Determine the (x, y) coordinate at the center of the cell enclosing the given text.  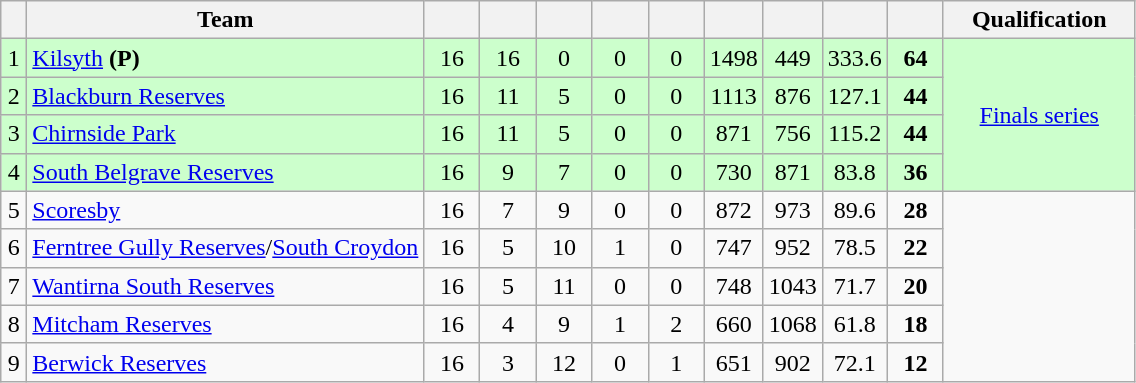
64 (915, 58)
Berwick Reserves (226, 362)
Team (226, 20)
127.1 (854, 96)
20 (915, 286)
18 (915, 324)
902 (792, 362)
1043 (792, 286)
1068 (792, 324)
South Belgrave Reserves (226, 172)
730 (734, 172)
Wantirna South Reserves (226, 286)
28 (915, 210)
651 (734, 362)
952 (792, 248)
660 (734, 324)
449 (792, 58)
876 (792, 96)
115.2 (854, 134)
8 (14, 324)
756 (792, 134)
Scoresby (226, 210)
72.1 (854, 362)
747 (734, 248)
Mitcham Reserves (226, 324)
973 (792, 210)
748 (734, 286)
Kilsyth (P) (226, 58)
Finals series (1039, 115)
Qualification (1039, 20)
6 (14, 248)
89.6 (854, 210)
83.8 (854, 172)
Blackburn Reserves (226, 96)
333.6 (854, 58)
1498 (734, 58)
61.8 (854, 324)
22 (915, 248)
Ferntree Gully Reserves/South Croydon (226, 248)
36 (915, 172)
872 (734, 210)
10 (564, 248)
1113 (734, 96)
Chirnside Park (226, 134)
78.5 (854, 248)
71.7 (854, 286)
